Output the [X, Y] coordinate of the center of the cell containing the given text.  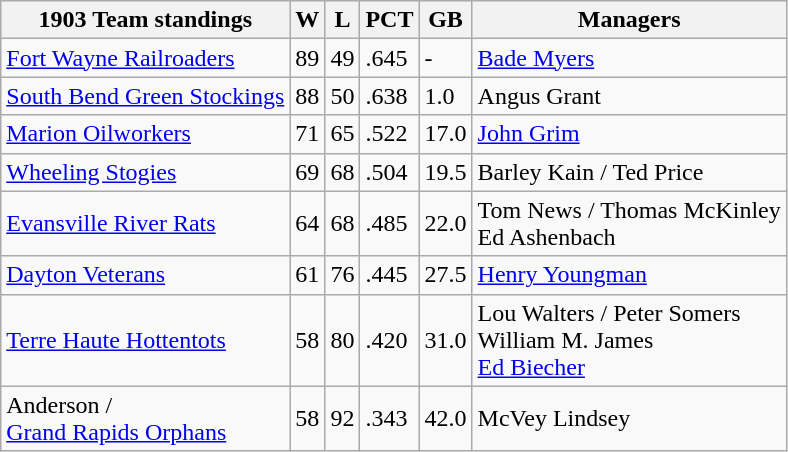
.522 [390, 134]
Henry Youngman [629, 275]
- [446, 58]
GB [446, 20]
92 [342, 418]
Managers [629, 20]
Bade Myers [629, 58]
1903 Team standings [146, 20]
Wheeling Stogies [146, 172]
Barley Kain / Ted Price [629, 172]
Fort Wayne Railroaders [146, 58]
31.0 [446, 340]
88 [308, 96]
Anderson / Grand Rapids Orphans [146, 418]
.638 [390, 96]
89 [308, 58]
22.0 [446, 224]
.504 [390, 172]
19.5 [446, 172]
61 [308, 275]
1.0 [446, 96]
L [342, 20]
.645 [390, 58]
27.5 [446, 275]
Angus Grant [629, 96]
42.0 [446, 418]
71 [308, 134]
Terre Haute Hottentots [146, 340]
PCT [390, 20]
Lou Walters / Peter Somers William M. James Ed Biecher [629, 340]
64 [308, 224]
.485 [390, 224]
South Bend Green Stockings [146, 96]
.420 [390, 340]
W [308, 20]
.343 [390, 418]
Marion Oilworkers [146, 134]
49 [342, 58]
17.0 [446, 134]
50 [342, 96]
Evansville River Rats [146, 224]
Tom News / Thomas McKinley Ed Ashenbach [629, 224]
Dayton Veterans [146, 275]
76 [342, 275]
McVey Lindsey [629, 418]
80 [342, 340]
.445 [390, 275]
John Grim [629, 134]
69 [308, 172]
65 [342, 134]
